Return the [x, y] coordinate for the center point of the cell that contains the specified text.  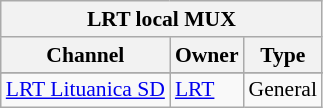
General [283, 90]
LRT [207, 90]
LRT Lituanica SD [86, 90]
Type [283, 55]
LRT local MUX [162, 19]
Owner [207, 55]
Channel [86, 55]
